Provide the [x, y] coordinate of the cell's center where the given text is located.  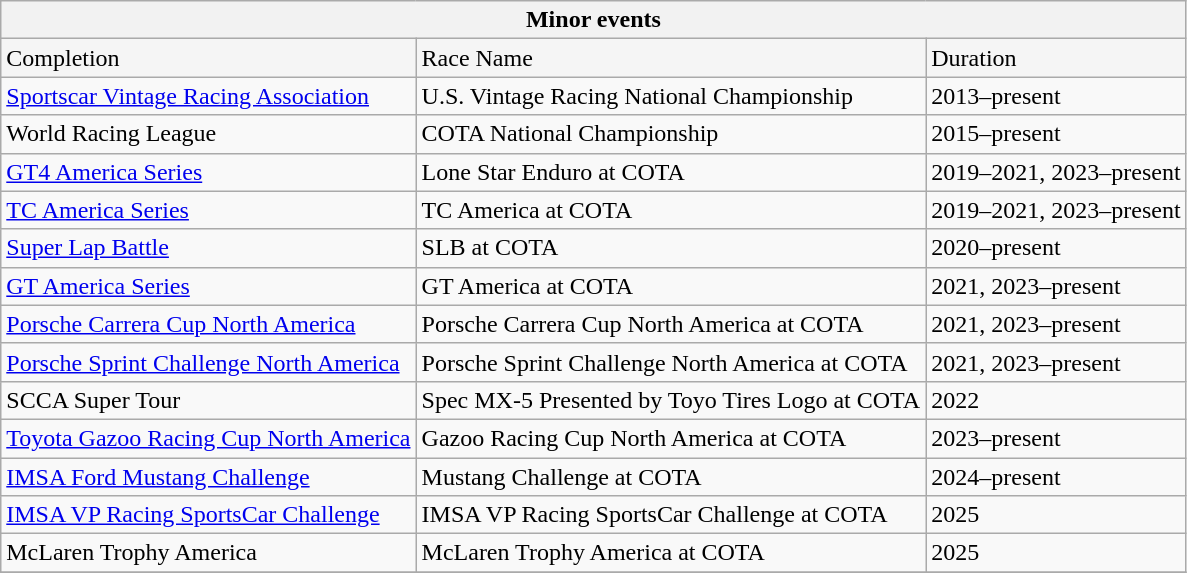
Porsche Sprint Challenge North America at COTA [671, 362]
Gazoo Racing Cup North America at COTA [671, 438]
2024–present [1056, 477]
Sportscar Vintage Racing Association [208, 96]
Minor events [594, 20]
IMSA Ford Mustang Challenge [208, 477]
Duration [1056, 58]
Porsche Carrera Cup North America at COTA [671, 324]
Spec MX-5 Presented by Toyo Tires Logo at COTA [671, 400]
Completion [208, 58]
TC America Series [208, 210]
2015–present [1056, 134]
TC America at COTA [671, 210]
Race Name [671, 58]
GT America Series [208, 286]
SLB at COTA [671, 248]
Super Lap Battle [208, 248]
2020–present [1056, 248]
GT America at COTA [671, 286]
COTA National Championship [671, 134]
Lone Star Enduro at COTA [671, 172]
SCCA Super Tour [208, 400]
World Racing League [208, 134]
Mustang Challenge at COTA [671, 477]
McLaren Trophy America [208, 553]
2013–present [1056, 96]
Porsche Sprint Challenge North America [208, 362]
2022 [1056, 400]
Porsche Carrera Cup North America [208, 324]
2023–present [1056, 438]
McLaren Trophy America at COTA [671, 553]
Toyota Gazoo Racing Cup North America [208, 438]
GT4 America Series [208, 172]
IMSA VP Racing SportsCar Challenge [208, 515]
IMSA VP Racing SportsCar Challenge at COTA [671, 515]
U.S. Vintage Racing National Championship [671, 96]
